Detect which cell encompasses the target text, then output its [X, Y] center coordinate. 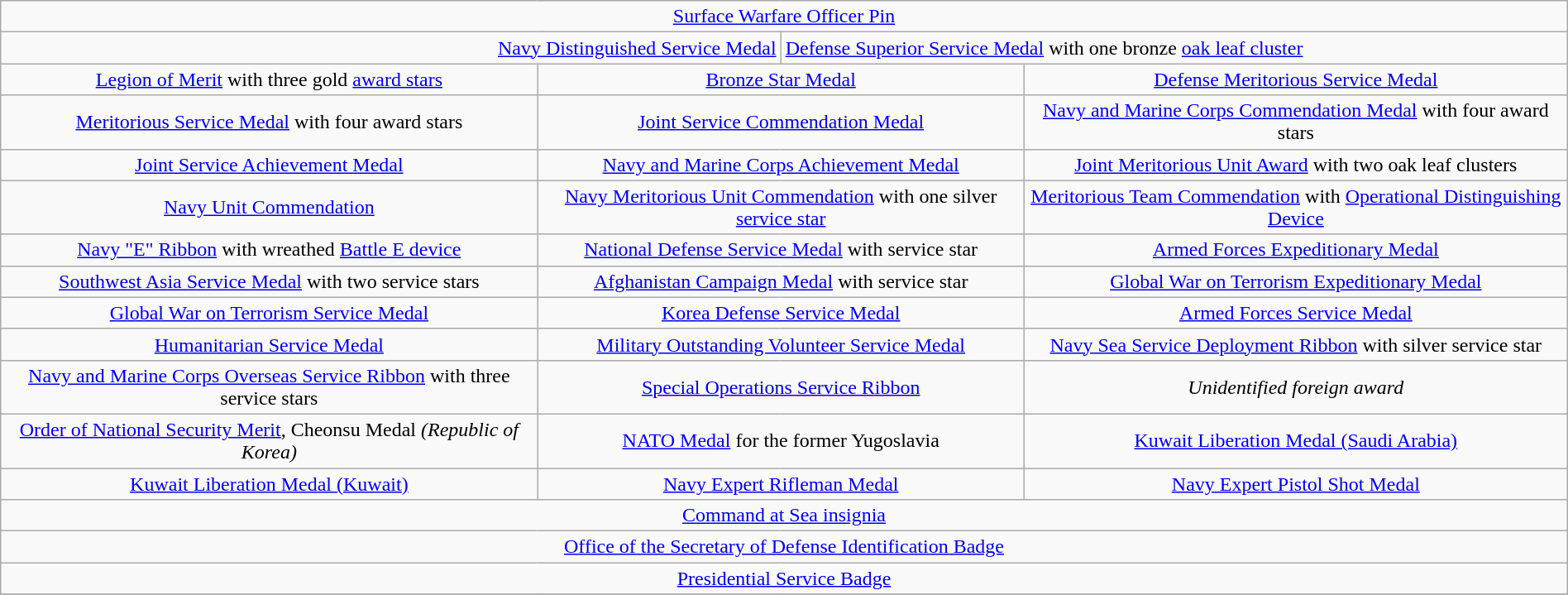
Joint Service Achievement Medal [270, 165]
Kuwait Liberation Medal (Kuwait) [270, 484]
Armed Forces Service Medal [1295, 313]
Office of the Secretary of Defense Identification Badge [784, 547]
Navy Sea Service Deployment Ribbon with silver service star [1295, 344]
Navy Expert Pistol Shot Medal [1295, 484]
Joint Service Commendation Medal [781, 122]
Joint Meritorious Unit Award with two oak leaf clusters [1295, 165]
Surface Warfare Officer Pin [784, 17]
Navy Expert Rifleman Medal [781, 484]
Command at Sea insignia [784, 516]
Defense Meritorious Service Medal [1295, 79]
Navy and Marine Corps Achievement Medal [781, 165]
Navy Meritorious Unit Commendation with one silver service star [781, 207]
NATO Medal for the former Yugoslavia [781, 440]
Defense Superior Service Medal with one bronze oak leaf cluster [1174, 48]
Afghanistan Campaign Medal with service star [781, 281]
Special Operations Service Ribbon [781, 387]
Navy "E" Ribbon with wreathed Battle E device [270, 250]
Presidential Service Badge [784, 578]
Armed Forces Expeditionary Medal [1295, 250]
Kuwait Liberation Medal (Saudi Arabia) [1295, 440]
Military Outstanding Volunteer Service Medal [781, 344]
Legion of Merit with three gold award stars [270, 79]
Global War on Terrorism Service Medal [270, 313]
Bronze Star Medal [781, 79]
Meritorious Service Medal with four award stars [270, 122]
Navy and Marine Corps Commendation Medal with four award stars [1295, 122]
Humanitarian Service Medal [270, 344]
Unidentified foreign award [1295, 387]
Navy Distinguished Service Medal [390, 48]
Order of National Security Merit, Cheonsu Medal (Republic of Korea) [270, 440]
Navy Unit Commendation [270, 207]
Southwest Asia Service Medal with two service stars [270, 281]
National Defense Service Medal with service star [781, 250]
Global War on Terrorism Expeditionary Medal [1295, 281]
Meritorious Team Commendation with Operational Distinguishing Device [1295, 207]
Korea Defense Service Medal [781, 313]
Navy and Marine Corps Overseas Service Ribbon with three service stars [270, 387]
